For the text-containing cell, return its midpoint in [X, Y] coordinate format. 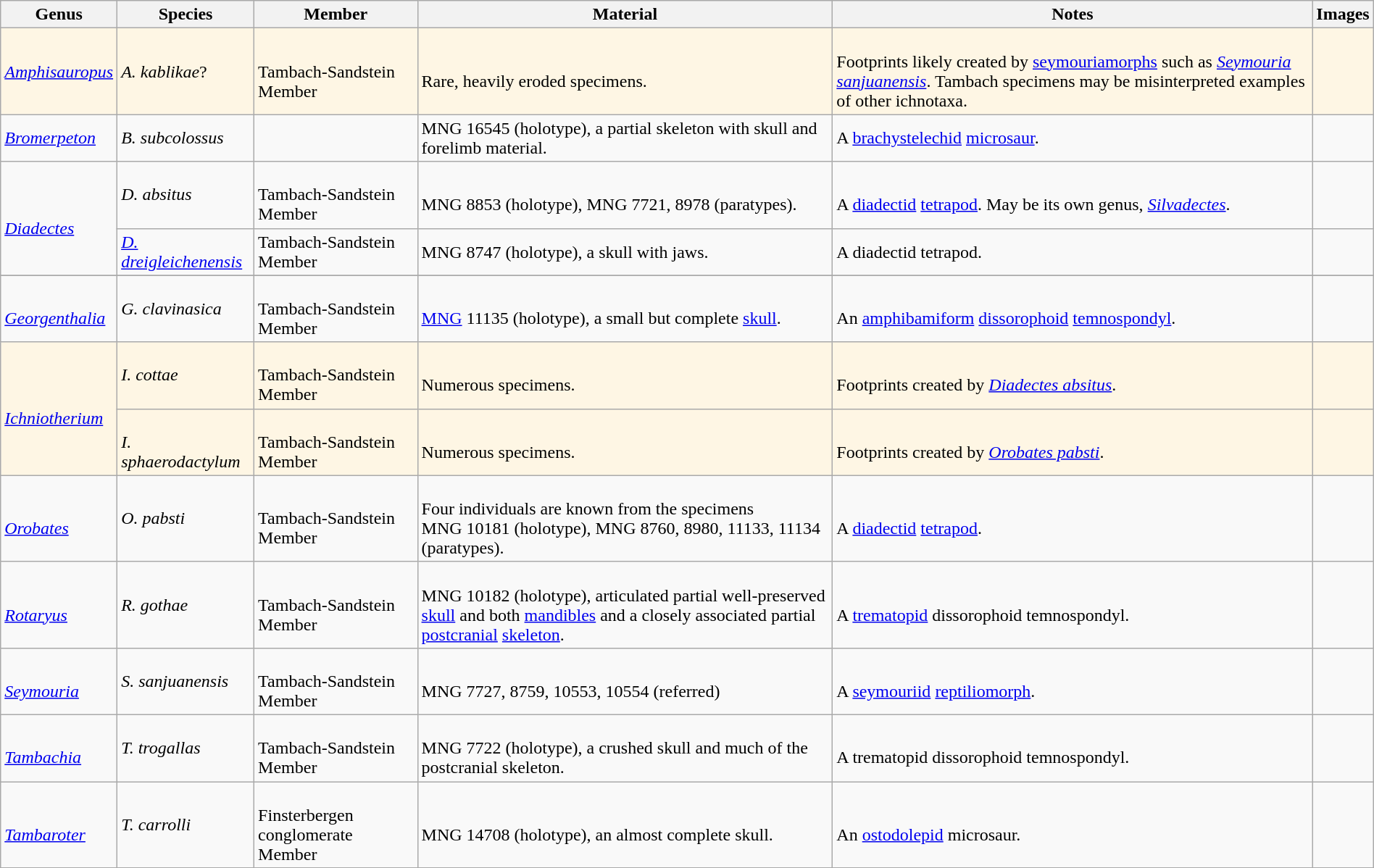
Footprints likely created by seymouriamorphs such as Seymouria sanjuanensis. Tambach specimens may be misinterpreted examples of other ichnotaxa. [1073, 71]
I. sphaerodactylum [186, 442]
Genus [59, 14]
Amphisauropus [59, 71]
O. pabsti [186, 519]
Footprints created by Diadectes absitus. [1073, 375]
MNG 7722 (holotype), a crushed skull and much of the postcranial skeleton. [625, 748]
B. subcolossus [186, 138]
Notes [1073, 14]
MNG 10182 (holotype), articulated partial well-preserved skull and both mandibles and a closely associated partial postcranial skeleton. [625, 604]
MNG 14708 (holotype), an almost complete skull. [625, 825]
An amphibamiform dissorophoid temnospondyl. [1073, 309]
Tambaroter [59, 825]
Bromerpeton [59, 138]
A brachystelechid microsaur. [1073, 138]
Rare, heavily eroded specimens. [625, 71]
A seymouriid reptiliomorph. [1073, 681]
D. absitus [186, 195]
Member [336, 14]
G. clavinasica [186, 309]
Four individuals are known from the specimens MNG 10181 (holotype), MNG 8760, 8980, 11133, 11134 (paratypes). [625, 519]
D. dreigleichenensis [186, 252]
Images [1343, 14]
Seymouria [59, 681]
Species [186, 14]
MNG 16545 (holotype), a partial skeleton with skull and forelimb material. [625, 138]
MNG 11135 (holotype), a small but complete skull. [625, 309]
T. carrolli [186, 825]
Rotaryus [59, 604]
T. trogallas [186, 748]
Orobates [59, 519]
Tambachia [59, 748]
Diadectes [59, 219]
Georgenthalia [59, 309]
MNG 8747 (holotype), a skull with jaws. [625, 252]
An ostodolepid microsaur. [1073, 825]
MNG 8853 (holotype), MNG 7721, 8978 (paratypes). [625, 195]
A. kablikae? [186, 71]
Ichniotherium [59, 409]
R. gothae [186, 604]
I. cottae [186, 375]
S. sanjuanensis [186, 681]
MNG 7727, 8759, 10553, 10554 (referred) [625, 681]
A diadectid tetrapod. May be its own genus, Silvadectes. [1073, 195]
Finsterbergen conglomerate Member [336, 825]
Footprints created by Orobates pabsti. [1073, 442]
Material [625, 14]
